Find where the given text appears and provide that cell's center as (x, y) coordinate. 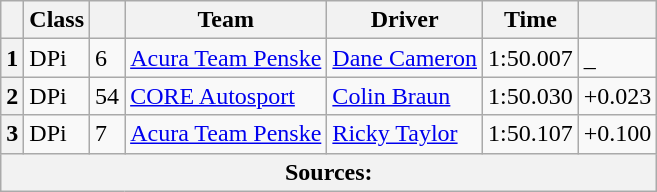
2 (12, 96)
1:50.107 (531, 134)
_ (618, 58)
3 (12, 134)
6 (108, 58)
Sources: (329, 172)
1:50.030 (531, 96)
54 (108, 96)
1:50.007 (531, 58)
Driver (405, 20)
Colin Braun (405, 96)
1 (12, 58)
Team (226, 20)
CORE Autosport (226, 96)
Class (57, 20)
7 (108, 134)
Dane Cameron (405, 58)
+0.100 (618, 134)
Ricky Taylor (405, 134)
+0.023 (618, 96)
Time (531, 20)
